Extract the [X, Y] coordinate from the center of the cell holding the provided text.  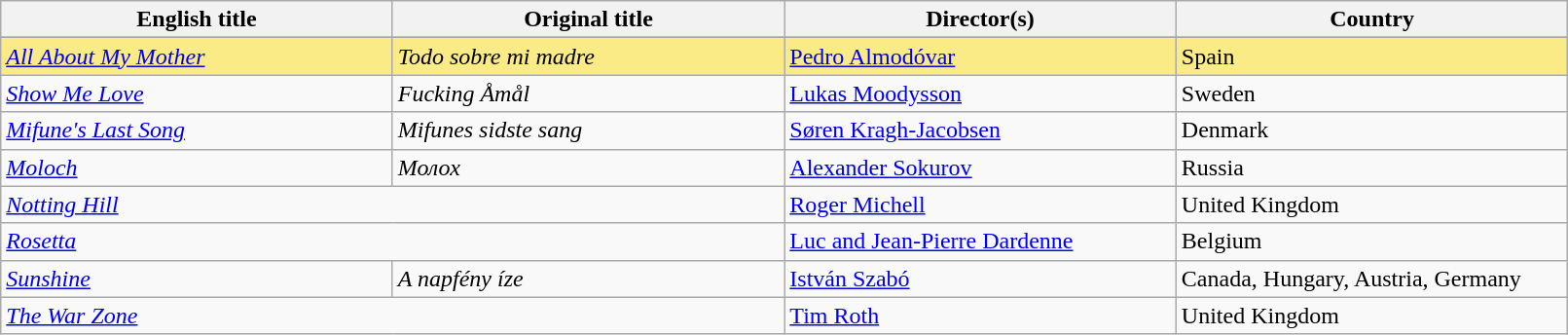
Denmark [1372, 130]
Luc and Jean-Pierre Dardenne [981, 242]
Belgium [1372, 242]
Sunshine [197, 279]
Lukas Moodysson [981, 93]
Alexander Sokurov [981, 167]
Moloch [197, 167]
Fucking Åmål [588, 93]
Notting Hill [393, 205]
Canada, Hungary, Austria, Germany [1372, 279]
Mifune's Last Song [197, 130]
The War Zone [393, 316]
Original title [588, 19]
Spain [1372, 56]
A napfény íze [588, 279]
English title [197, 19]
All About My Mother [197, 56]
Director(s) [981, 19]
Молох [588, 167]
Søren Kragh-Jacobsen [981, 130]
Pedro Almodóvar [981, 56]
Rosetta [393, 242]
Tim Roth [981, 316]
Mifunes sidste sang [588, 130]
Roger Michell [981, 205]
Country [1372, 19]
Show Me Love [197, 93]
Todo sobre mi madre [588, 56]
Sweden [1372, 93]
István Szabó [981, 279]
Russia [1372, 167]
